From the cell containing the given text, extract its center point as [x, y] coordinate. 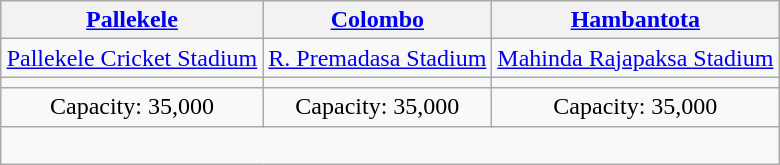
Hambantota [636, 20]
Colombo [378, 20]
Pallekele [132, 20]
Pallekele Cricket Stadium [132, 58]
Mahinda Rajapaksa Stadium [636, 58]
R. Premadasa Stadium [378, 58]
